Determine the (x, y) coordinate at the center of the cell enclosing the given text.  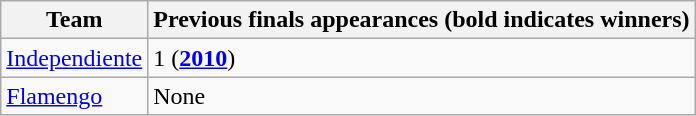
Previous finals appearances (bold indicates winners) (422, 20)
1 (2010) (422, 58)
Independiente (74, 58)
None (422, 96)
Team (74, 20)
Flamengo (74, 96)
